Detect which cell encompasses the target text, then output its (X, Y) center coordinate. 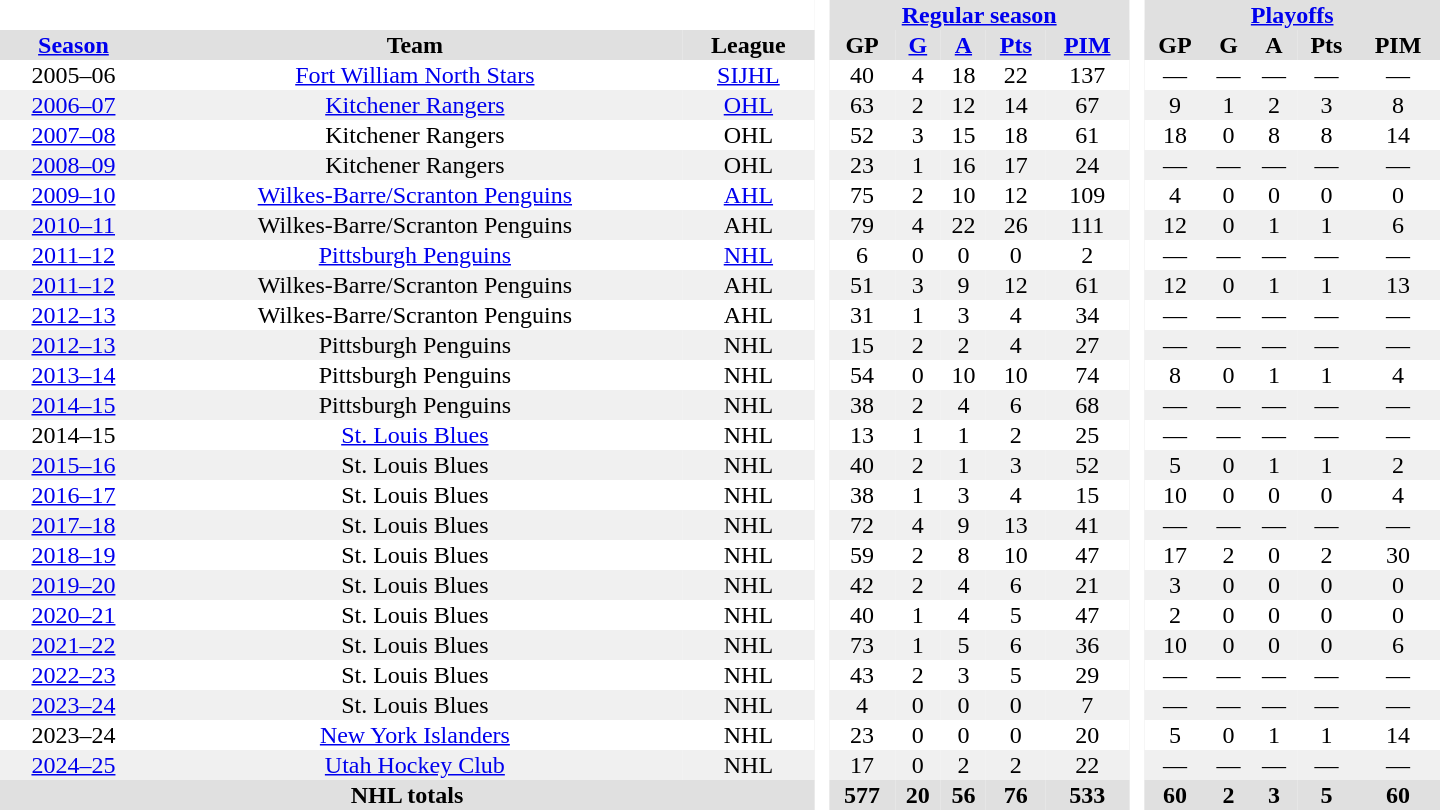
577 (862, 795)
SIJHL (748, 75)
111 (1087, 225)
31 (862, 315)
21 (1087, 585)
25 (1087, 435)
30 (1398, 555)
56 (964, 795)
2006–07 (74, 105)
68 (1087, 405)
29 (1087, 675)
NHL totals (407, 795)
73 (862, 645)
2008–09 (74, 165)
42 (862, 585)
16 (964, 165)
2005–06 (74, 75)
36 (1087, 645)
34 (1087, 315)
2009–10 (74, 195)
72 (862, 525)
533 (1087, 795)
2016–17 (74, 495)
2022–23 (74, 675)
Regular season (979, 15)
24 (1087, 165)
63 (862, 105)
2013–14 (74, 375)
League (748, 45)
Team (415, 45)
59 (862, 555)
2007–08 (74, 135)
41 (1087, 525)
51 (862, 285)
109 (1087, 195)
Season (74, 45)
27 (1087, 345)
2010–11 (74, 225)
2017–18 (74, 525)
137 (1087, 75)
67 (1087, 105)
2024–25 (74, 765)
76 (1016, 795)
Playoffs (1292, 15)
75 (862, 195)
79 (862, 225)
43 (862, 675)
2018–19 (74, 555)
New York Islanders (415, 735)
2021–22 (74, 645)
54 (862, 375)
2019–20 (74, 585)
74 (1087, 375)
Utah Hockey Club (415, 765)
Fort William North Stars (415, 75)
7 (1087, 705)
26 (1016, 225)
2020–21 (74, 615)
2015–16 (74, 465)
